Return [X, Y] of the center of cell containing provided text 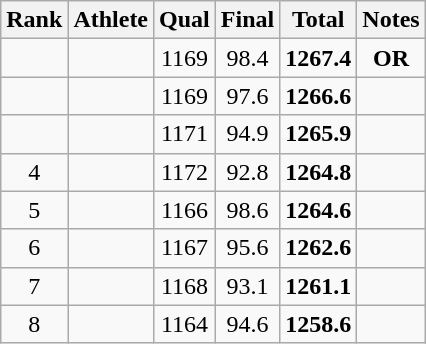
Rank [34, 20]
93.1 [247, 286]
1171 [185, 134]
4 [34, 172]
97.6 [247, 96]
OR [391, 58]
1168 [185, 286]
Notes [391, 20]
1164 [185, 324]
1166 [185, 210]
1262.6 [318, 248]
98.4 [247, 58]
8 [34, 324]
1266.6 [318, 96]
Total [318, 20]
1264.6 [318, 210]
6 [34, 248]
Qual [185, 20]
5 [34, 210]
7 [34, 286]
1261.1 [318, 286]
94.9 [247, 134]
1167 [185, 248]
95.6 [247, 248]
94.6 [247, 324]
98.6 [247, 210]
Final [247, 20]
Athlete [111, 20]
1264.8 [318, 172]
1267.4 [318, 58]
92.8 [247, 172]
1265.9 [318, 134]
1258.6 [318, 324]
1172 [185, 172]
